Determine the (x, y) coordinate at the center of the cell enclosing the given text.  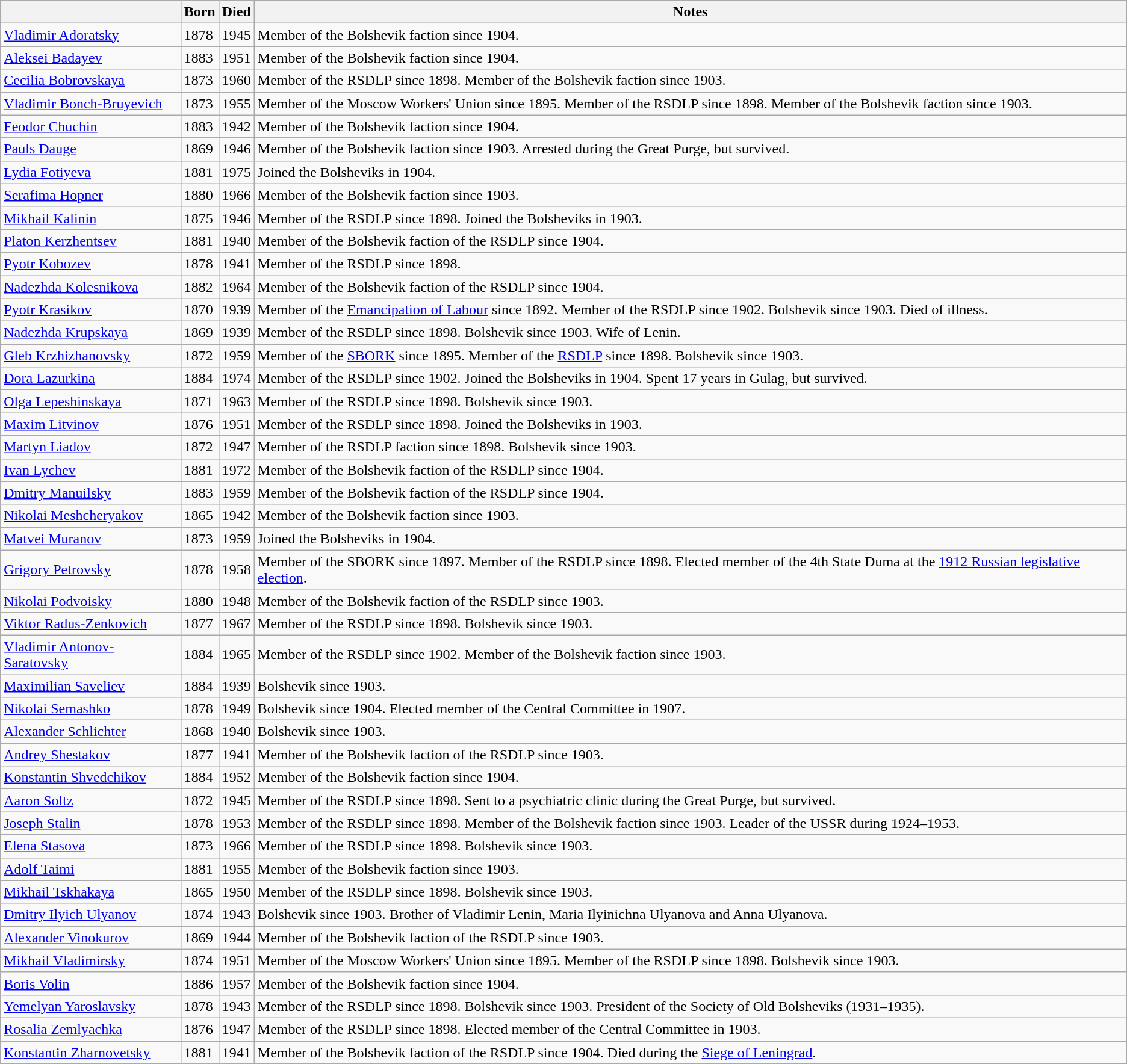
1952 (236, 778)
Pyotr Kobozev (90, 264)
Pyotr Krasikov (90, 310)
Konstantin Zharnovetsky (90, 1053)
1948 (236, 601)
Martyn Liadov (90, 447)
Maximilian Saveliev (90, 685)
Aleksei Badayev (90, 58)
Mikhail Vladimirsky (90, 960)
Joseph Stalin (90, 823)
Pauls Dauge (90, 149)
Member of the RSDLP since 1902. Member of the Bolshevik faction since 1903. (690, 655)
Vladimir Bonch-Bruyevich (90, 104)
Serafima Hopner (90, 195)
Member of the SBORK since 1895. Member of the RSDLP since 1898. Bolshevik since 1903. (690, 356)
Bolshevik since 1904. Elected member of the Central Committee in 1907. (690, 709)
1949 (236, 709)
Member of the RSDLP since 1898. Bolshevik since 1903. Wife of Lenin. (690, 333)
Boris Volin (90, 983)
Notes (690, 12)
Member of the Moscow Workers' Union since 1895. Member of the RSDLP since 1898. Bolshevik since 1903. (690, 960)
Nikolai Podvoisky (90, 601)
Member of the RSDLP since 1898. (690, 264)
Born (200, 12)
Maxim Litvinov (90, 424)
1975 (236, 172)
1972 (236, 470)
1950 (236, 892)
Member of the SBORK since 1897. Member of the RSDLP since 1898. Elected member of the 4th State Duma at the 1912 Russian legislative election. (690, 569)
Member of the RSDLP since 1898. Member of the Bolshevik faction since 1903. Leader of the USSR during 1924–1953. (690, 823)
1960 (236, 81)
1871 (200, 401)
Feodor Chuchin (90, 126)
1944 (236, 938)
Nikolai Meshcheryakov (90, 516)
1964 (236, 287)
Cecilia Bobrovskaya (90, 81)
Grigory Petrovsky (90, 569)
Matvei Muranov (90, 539)
Died (236, 12)
1967 (236, 623)
Mikhail Tskhakaya (90, 892)
Alexander Vinokurov (90, 938)
Member of the RSDLP since 1898. Bolshevik since 1903. President of the Society of Old Bolsheviks (1931–1935). (690, 1006)
Bolshevik since 1903. Brother of Vladimir Lenin, Maria Ilyinichna Ulyanova and Anna Ulyanova. (690, 915)
Platon Kerzhentsev (90, 241)
Andrey Shestakov (90, 755)
1958 (236, 569)
Member of the RSDLP since 1902. Joined the Bolsheviks in 1904. Spent 17 years in Gulag, but survived. (690, 379)
Mikhail Kalinin (90, 218)
Dmitry Manuilsky (90, 493)
Gleb Krzhizhanovsky (90, 356)
Elena Stasova (90, 846)
Nikolai Semashko (90, 709)
Dora Lazurkina (90, 379)
Member of the Bolshevik faction of the RSDLP since 1904. Died during the Siege of Leningrad. (690, 1053)
1953 (236, 823)
Vladimir Antonov-Saratovsky (90, 655)
Nadezhda Kolesnikova (90, 287)
Adolf Taimi (90, 869)
Ivan Lychev (90, 470)
1870 (200, 310)
1875 (200, 218)
1868 (200, 732)
Member of the Emancipation of Labour since 1892. Member of the RSDLP since 1902. Bolshevik since 1903. Died of illness. (690, 310)
1965 (236, 655)
Viktor Radus-Zenkovich (90, 623)
1882 (200, 287)
1957 (236, 983)
Member of the RSDLP since 1898. Member of the Bolshevik faction since 1903. (690, 81)
Konstantin Shvedchikov (90, 778)
Lydia Fotiyeva (90, 172)
Olga Lepeshinskaya (90, 401)
1963 (236, 401)
Dmitry Ilyich Ulyanov (90, 915)
Yemelyan Yaroslavsky (90, 1006)
Member of the Bolshevik faction since 1903. Arrested during the Great Purge, but survived. (690, 149)
Nadezhda Krupskaya (90, 333)
Member of the RSDLP since 1898. Sent to a psychiatric clinic during the Great Purge, but survived. (690, 800)
Member of the Moscow Workers' Union since 1895. Member of the RSDLP since 1898. Member of the Bolshevik faction since 1903. (690, 104)
Member of the RSDLP since 1898. Elected member of the Central Committee in 1903. (690, 1029)
Aaron Soltz (90, 800)
Member of the RSDLP faction since 1898. Bolshevik since 1903. (690, 447)
1974 (236, 379)
Alexander Schlichter (90, 732)
Vladimir Adoratsky (90, 35)
Rosalia Zemlyachka (90, 1029)
1886 (200, 983)
